Output the [x, y] coordinate of the center of the cell containing the given text.  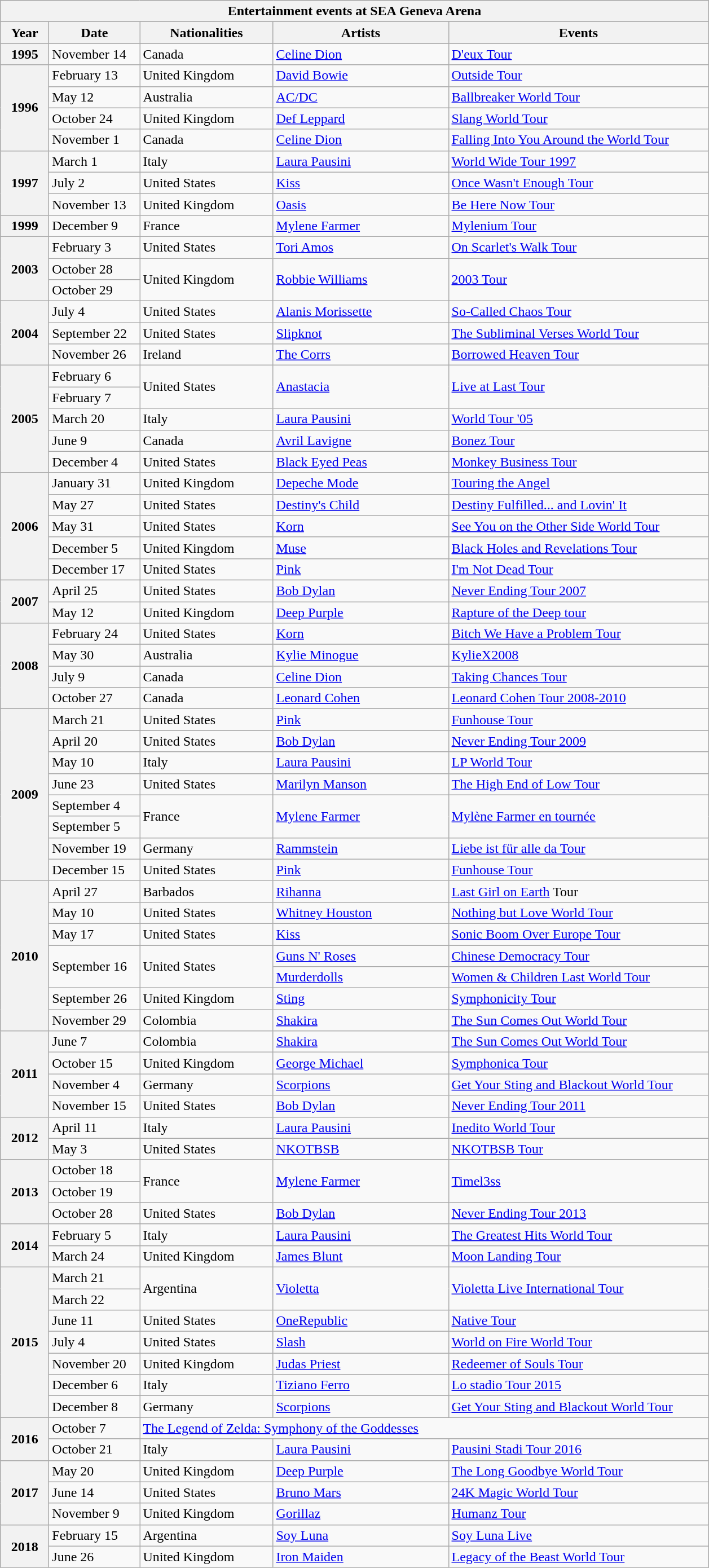
Murderdolls [361, 977]
April 11 [95, 1127]
Symphonicity Tour [579, 999]
May 20 [95, 1471]
Def Leppard [361, 118]
January 31 [95, 483]
June 9 [95, 441]
Slipknot [361, 333]
Ballbreaker World Tour [579, 97]
2012 [25, 1138]
Black Eyed Peas [361, 462]
May 17 [95, 934]
NKOTBSB [361, 1149]
The Greatest Hits World Tour [579, 1235]
David Bowie [361, 76]
June 14 [95, 1492]
Kylie Minogue [361, 655]
June 7 [95, 1042]
November 20 [95, 1364]
Lo stadio Tour 2015 [579, 1385]
November 19 [95, 848]
Year [25, 33]
World on Fire World Tour [579, 1342]
Monkey Business Tour [579, 462]
December 6 [95, 1385]
Never Ending Tour 2009 [579, 741]
September 5 [95, 827]
Judas Priest [361, 1364]
July 2 [95, 183]
October 24 [95, 118]
October 19 [95, 1192]
October 27 [95, 698]
24K Magic World Tour [579, 1492]
May 27 [95, 505]
2018 [25, 1546]
Liebe ist für alle da Tour [579, 848]
Date [95, 33]
Soy Luna [361, 1535]
On Scarlet's Walk Tour [579, 247]
Slash [361, 1342]
Inedito World Tour [579, 1127]
2016 [25, 1439]
Moon Landing Tour [579, 1256]
Pausini Stadi Tour 2016 [579, 1450]
February 3 [95, 247]
2003 [25, 268]
Never Ending Tour 2011 [579, 1106]
April 20 [95, 741]
Be Here Now Tour [579, 204]
2009 [25, 795]
September 4 [95, 805]
October 21 [95, 1450]
2004 [25, 333]
Falling Into You Around the World Tour [579, 140]
Touring the Angel [579, 483]
Bonez Tour [579, 441]
May 31 [95, 526]
2005 [25, 419]
The Corrs [361, 355]
Nationalities [206, 33]
1999 [25, 226]
Leonard Cohen Tour 2008-2010 [579, 698]
The Legend of Zelda: Symphony of the Goddesses [424, 1428]
Leonard Cohen [361, 698]
December 8 [95, 1407]
Destiny's Child [361, 505]
George Michael [361, 1063]
June 11 [95, 1321]
Events [579, 33]
AC/DC [361, 97]
Live at Last Tour [579, 387]
October 29 [95, 290]
September 16 [95, 967]
February 5 [95, 1235]
July 9 [95, 677]
Tiziano Ferro [361, 1385]
So-Called Chaos Tour [579, 312]
Timel3ss [579, 1181]
Native Tour [579, 1321]
March 1 [95, 161]
Violetta [361, 1288]
March 20 [95, 419]
World Wide Tour 1997 [579, 161]
Anastacia [361, 387]
See You on the Other Side World Tour [579, 526]
November 1 [95, 140]
World Tour '05 [579, 419]
The Subliminal Verses World Tour [579, 333]
2013 [25, 1192]
November 15 [95, 1106]
December 4 [95, 462]
Bruno Mars [361, 1492]
Marilyn Manson [361, 784]
1995 [25, 54]
November 26 [95, 355]
2007 [25, 601]
Oasis [361, 204]
October 15 [95, 1063]
2014 [25, 1245]
Avril Lavigne [361, 441]
October 7 [95, 1428]
Iron Maiden [361, 1557]
February 6 [95, 376]
April 27 [95, 891]
May 30 [95, 655]
February 15 [95, 1535]
Guns N' Roses [361, 956]
Taking Chances Tour [579, 677]
Never Ending Tour 2013 [579, 1213]
November 29 [95, 1020]
Women & Children Last World Tour [579, 977]
June 23 [95, 784]
February 7 [95, 398]
LP World Tour [579, 763]
Tori Amos [361, 247]
Redeemer of Souls Tour [579, 1364]
December 15 [95, 870]
1996 [25, 108]
Muse [361, 548]
Mylenium Tour [579, 226]
Once Wasn't Enough Tour [579, 183]
Entertainment events at SEA Geneva Arena [354, 11]
September 22 [95, 333]
Last Girl on Earth Tour [579, 891]
Whitney Houston [361, 913]
Depeche Mode [361, 483]
2008 [25, 666]
Symphonica Tour [579, 1063]
Borrowed Heaven Tour [579, 355]
April 25 [95, 591]
February 24 [95, 634]
Soy Luna Live [579, 1535]
The High End of Low Tour [579, 784]
Robbie Williams [361, 280]
Rammstein [361, 848]
Alanis Morissette [361, 312]
September 26 [95, 999]
May 3 [95, 1149]
The Long Goodbye World Tour [579, 1471]
D'eux Tour [579, 54]
Black Holes and Revelations Tour [579, 548]
Sonic Boom Over Europe Tour [579, 934]
Bitch We Have a Problem Tour [579, 634]
I'm Not Dead Tour [579, 569]
Rihanna [361, 891]
June 26 [95, 1557]
Artists [361, 33]
2003 Tour [579, 280]
Humanz Tour [579, 1514]
KylieX2008 [579, 655]
2010 [25, 955]
Violetta Live International Tour [579, 1288]
Slang World Tour [579, 118]
2015 [25, 1342]
November 14 [95, 54]
Sting [361, 999]
March 24 [95, 1256]
February 13 [95, 76]
Outside Tour [579, 76]
Ireland [206, 355]
December 5 [95, 548]
Destiny Fulfilled... and Lovin' It [579, 505]
Gorillaz [361, 1514]
2017 [25, 1492]
2011 [25, 1074]
December 17 [95, 569]
Chinese Democracy Tour [579, 956]
Mylène Farmer en tournée [579, 816]
Legacy of the Beast World Tour [579, 1557]
March 22 [95, 1299]
November 4 [95, 1085]
1997 [25, 183]
November 9 [95, 1514]
2006 [25, 526]
December 9 [95, 226]
October 18 [95, 1170]
Nothing but Love World Tour [579, 913]
Rapture of the Deep tour [579, 612]
James Blunt [361, 1256]
Never Ending Tour 2007 [579, 591]
Barbados [206, 891]
OneRepublic [361, 1321]
NKOTBSB Tour [579, 1149]
November 13 [95, 204]
